Locate the cell with the specified text and output its (X, Y) center coordinate. 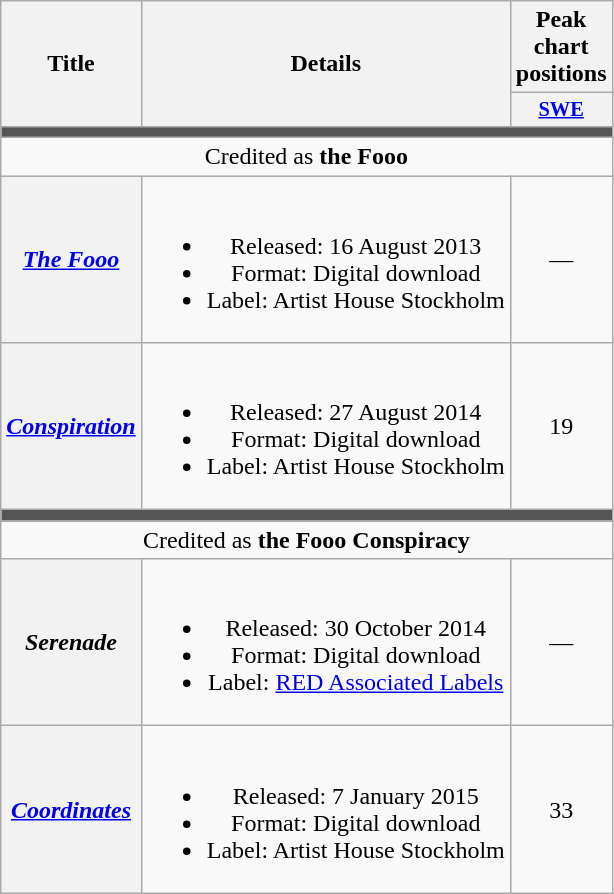
Coordinates (71, 810)
33 (561, 810)
Peak chart positions (561, 47)
Released: 27 August 2014Format: Digital downloadLabel: Artist House Stockholm (326, 426)
Credited as the Fooo (306, 157)
Details (326, 64)
Released: 7 January 2015Format: Digital downloadLabel: Artist House Stockholm (326, 810)
Conspiration (71, 426)
19 (561, 426)
Released: 30 October 2014Format: Digital downloadLabel: RED Associated Labels (326, 642)
Serenade (71, 642)
Title (71, 64)
Released: 16 August 2013Format: Digital downloadLabel: Artist House Stockholm (326, 260)
Credited as the Fooo Conspiracy (306, 540)
The Fooo (71, 260)
SWE (561, 110)
